Extract the [x, y] coordinate from the center of the cell holding the provided text.  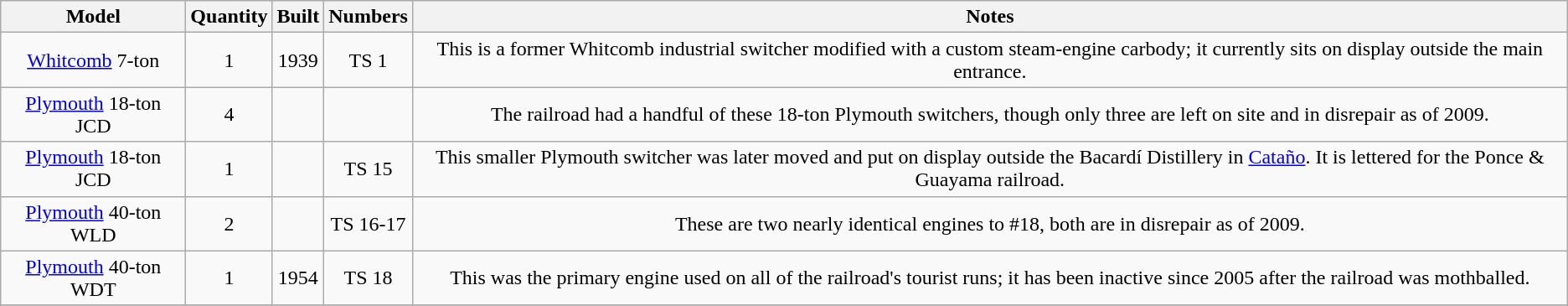
Quantity [230, 17]
2 [230, 223]
TS 18 [369, 278]
The railroad had a handful of these 18-ton Plymouth switchers, though only three are left on site and in disrepair as of 2009. [990, 114]
This was the primary engine used on all of the railroad's tourist runs; it has been inactive since 2005 after the railroad was mothballed. [990, 278]
Model [94, 17]
Whitcomb 7-ton [94, 60]
4 [230, 114]
Numbers [369, 17]
Built [298, 17]
1939 [298, 60]
Plymouth 40-ton WDT [94, 278]
1954 [298, 278]
Plymouth 40-ton WLD [94, 223]
TS 16-17 [369, 223]
These are two nearly identical engines to #18, both are in disrepair as of 2009. [990, 223]
TS 1 [369, 60]
TS 15 [369, 169]
Notes [990, 17]
This is a former Whitcomb industrial switcher modified with a custom steam-engine carbody; it currently sits on display outside the main entrance. [990, 60]
